Return (x, y) of the center of cell containing provided text 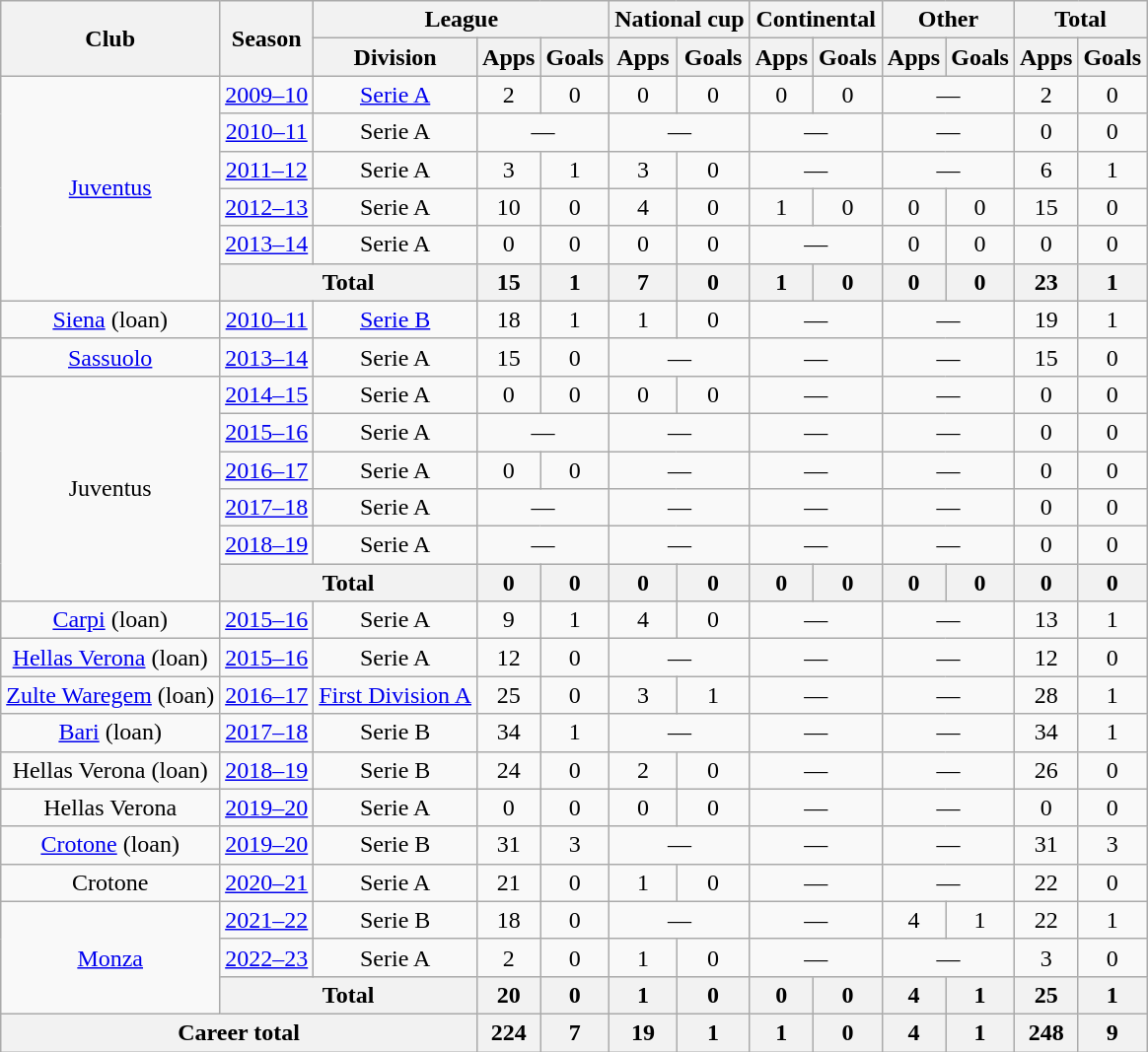
Crotone (110, 882)
Career total (239, 1032)
2021–22 (266, 920)
Sassuolo (110, 357)
Siena (loan) (110, 319)
23 (1045, 282)
2011–12 (266, 170)
Monza (110, 957)
First Division A (395, 695)
2012–13 (266, 207)
Club (110, 38)
Crotone (loan) (110, 845)
248 (1045, 1032)
6 (1045, 170)
Hellas Verona (110, 807)
26 (1045, 770)
21 (509, 882)
224 (509, 1032)
Other (948, 20)
Carpi (loan) (110, 620)
13 (1045, 620)
2020–21 (266, 882)
National cup (680, 20)
2009–10 (266, 95)
Division (395, 57)
Zulte Waregem (loan) (110, 695)
10 (509, 207)
20 (509, 995)
28 (1045, 695)
24 (509, 770)
Season (266, 38)
Continental (816, 20)
Bari (loan) (110, 733)
2022–23 (266, 957)
League (462, 20)
2014–15 (266, 394)
